Locate the cell with the specified text and output its [X, Y] center coordinate. 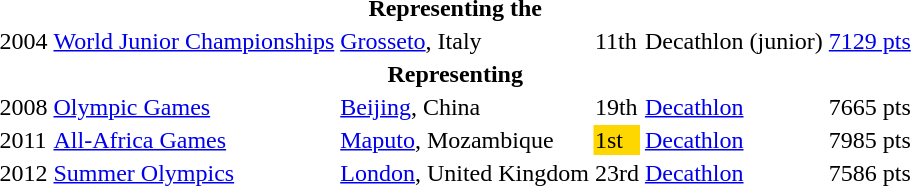
Beijing, China [465, 107]
1st [616, 140]
Decathlon (junior) [734, 41]
Grosseto, Italy [465, 41]
Olympic Games [194, 107]
11th [616, 41]
19th [616, 107]
All-Africa Games [194, 140]
World Junior Championships [194, 41]
Maputo, Mozambique [465, 140]
